Capture the cell that displays the provided text and extract its (X, Y) central coordinate. 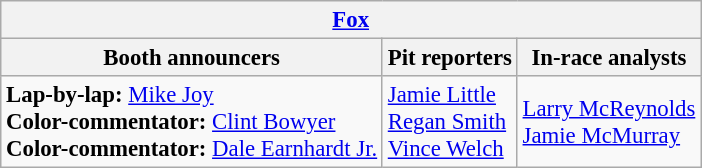
Lap-by-lap: Mike JoyColor-commentator: Clint BowyerColor-commentator: Dale Earnhardt Jr. (192, 122)
Larry McReynoldsJamie McMurray (608, 122)
In-race analysts (608, 58)
Booth announcers (192, 58)
Jamie LittleRegan SmithVince Welch (450, 122)
Fox (351, 20)
Pit reporters (450, 58)
